Search for the cell housing the specified text and yield its (X, Y) center coordinate. 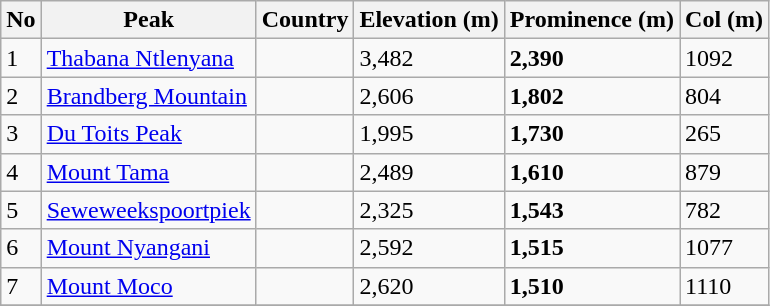
1077 (724, 248)
1,802 (592, 96)
7 (21, 286)
2,620 (429, 286)
2,390 (592, 58)
No (21, 20)
3 (21, 134)
1,610 (592, 172)
1,995 (429, 134)
3,482 (429, 58)
1,510 (592, 286)
879 (724, 172)
Brandberg Mountain (148, 96)
2,606 (429, 96)
Seweweekspoortpiek (148, 210)
Country (305, 20)
2,325 (429, 210)
Elevation (m) (429, 20)
2 (21, 96)
4 (21, 172)
1,543 (592, 210)
Col (m) (724, 20)
Du Toits Peak (148, 134)
1,515 (592, 248)
Prominence (m) (592, 20)
1092 (724, 58)
Mount Moco (148, 286)
2,489 (429, 172)
782 (724, 210)
265 (724, 134)
1,730 (592, 134)
804 (724, 96)
2,592 (429, 248)
Mount Nyangani (148, 248)
1110 (724, 286)
Mount Tama (148, 172)
5 (21, 210)
1 (21, 58)
6 (21, 248)
Thabana Ntlenyana (148, 58)
Peak (148, 20)
